For the text-containing cell, return its midpoint in (X, Y) coordinate format. 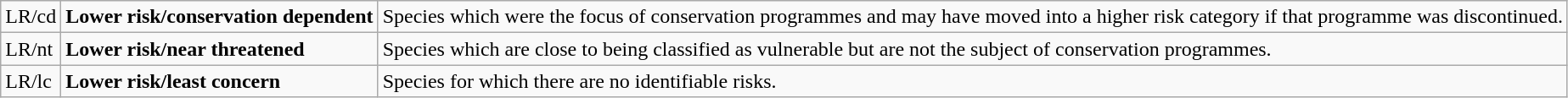
LR/cd (31, 17)
Species which are close to being classified as vulnerable but are not the subject of conservation programmes. (973, 49)
Species for which there are no identifiable risks. (973, 81)
Species which were the focus of conservation programmes and may have moved into a higher risk category if that programme was discontinued. (973, 17)
Lower risk/near threatened (219, 49)
LR/nt (31, 49)
LR/lc (31, 81)
Lower risk/least concern (219, 81)
Lower risk/conservation dependent (219, 17)
